Provide the [X, Y] coordinate of the cell's center where the given text is located.  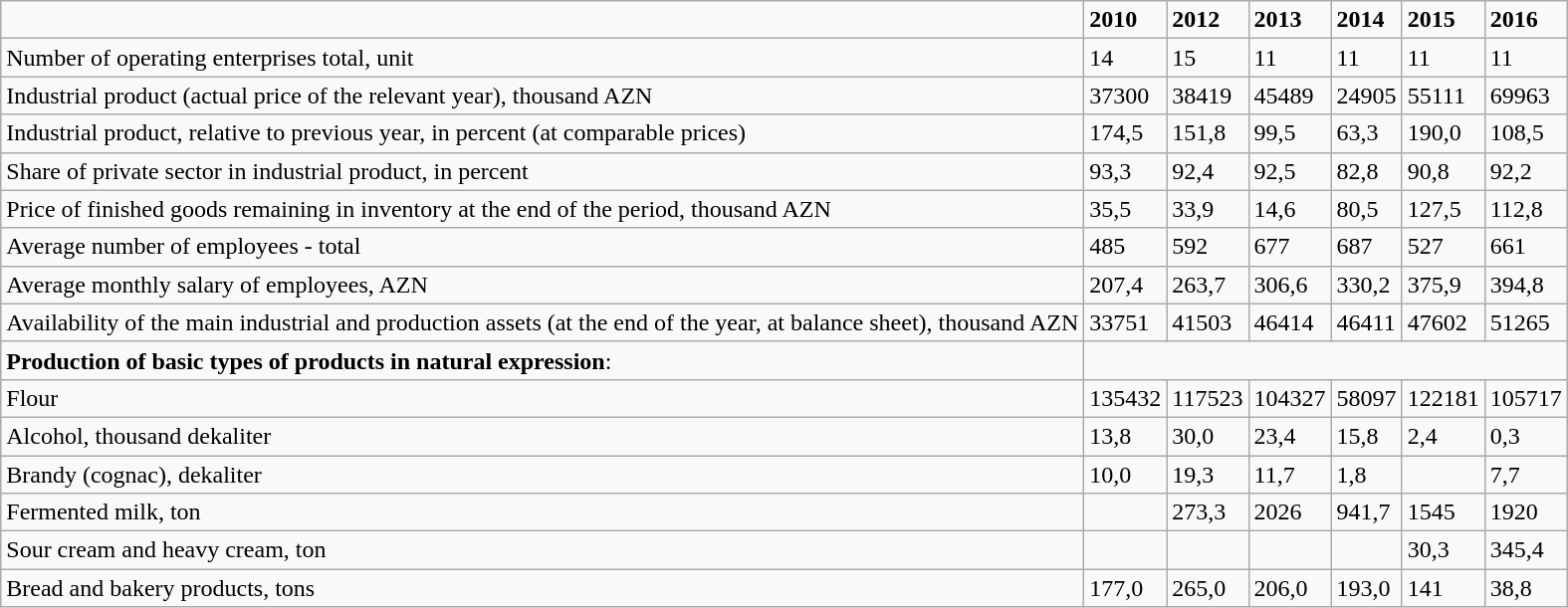
135432 [1125, 398]
58097 [1366, 398]
592 [1208, 247]
15,8 [1366, 436]
11,7 [1290, 475]
92,5 [1290, 171]
19,3 [1208, 475]
82,8 [1366, 171]
37300 [1125, 96]
41503 [1208, 322]
105717 [1525, 398]
23,4 [1290, 436]
69963 [1525, 96]
174,5 [1125, 133]
2013 [1290, 20]
375,9 [1444, 285]
46414 [1290, 322]
47602 [1444, 322]
117523 [1208, 398]
63,3 [1366, 133]
1920 [1525, 512]
Industrial product, relative to previous year, in percent (at comparable prices) [543, 133]
127,5 [1444, 209]
2012 [1208, 20]
90,8 [1444, 171]
687 [1366, 247]
206,0 [1290, 588]
Industrial product (actual price of the relevant year), thousand AZN [543, 96]
151,8 [1208, 133]
1545 [1444, 512]
677 [1290, 247]
46411 [1366, 322]
2010 [1125, 20]
33,9 [1208, 209]
92,4 [1208, 171]
Flour [543, 398]
Average number of employees - total [543, 247]
207,4 [1125, 285]
10,0 [1125, 475]
45489 [1290, 96]
1,8 [1366, 475]
527 [1444, 247]
2,4 [1444, 436]
941,7 [1366, 512]
Alcohol, thousand dekaliter [543, 436]
92,2 [1525, 171]
7,7 [1525, 475]
Price of finished goods remaining in inventory at the end of the period, thousand AZN [543, 209]
Average monthly salary of employees, AZN [543, 285]
193,0 [1366, 588]
33751 [1125, 322]
Bread and bakery products, tons [543, 588]
Brandy (cognac), dekaliter [543, 475]
330,2 [1366, 285]
13,8 [1125, 436]
2015 [1444, 20]
Availability of the main industrial and production assets (at the end of the year, at balance sheet), thousand AZN [543, 322]
99,5 [1290, 133]
14 [1125, 58]
2026 [1290, 512]
93,3 [1125, 171]
104327 [1290, 398]
14,6 [1290, 209]
485 [1125, 247]
30,0 [1208, 436]
141 [1444, 588]
2016 [1525, 20]
55111 [1444, 96]
112,8 [1525, 209]
345,4 [1525, 550]
Share of private sector in industrial product, in percent [543, 171]
80,5 [1366, 209]
Sour cream and heavy cream, ton [543, 550]
51265 [1525, 322]
2014 [1366, 20]
661 [1525, 247]
263,7 [1208, 285]
306,6 [1290, 285]
Fermented milk, ton [543, 512]
Production of basic types of products in natural expression: [543, 360]
273,3 [1208, 512]
24905 [1366, 96]
108,5 [1525, 133]
0,3 [1525, 436]
265,0 [1208, 588]
15 [1208, 58]
35,5 [1125, 209]
Number of operating enterprises total, unit [543, 58]
177,0 [1125, 588]
38,8 [1525, 588]
38419 [1208, 96]
190,0 [1444, 133]
30,3 [1444, 550]
122181 [1444, 398]
394,8 [1525, 285]
